Provide the [x, y] coordinate of the cell's center where the given text is located.  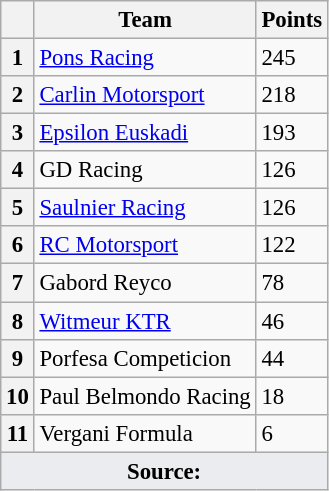
2 [18, 95]
Carlin Motorsport [145, 95]
Saulnier Racing [145, 208]
10 [18, 396]
Pons Racing [145, 58]
5 [18, 208]
18 [292, 396]
Team [145, 20]
Witmeur KTR [145, 321]
1 [18, 58]
Porfesa Competicion [145, 358]
RC Motorsport [145, 245]
Source: [164, 471]
GD Racing [145, 170]
44 [292, 358]
8 [18, 321]
78 [292, 283]
Points [292, 20]
Vergani Formula [145, 433]
11 [18, 433]
7 [18, 283]
245 [292, 58]
Paul Belmondo Racing [145, 396]
Gabord Reyco [145, 283]
218 [292, 95]
Epsilon Euskadi [145, 133]
193 [292, 133]
122 [292, 245]
9 [18, 358]
4 [18, 170]
3 [18, 133]
46 [292, 321]
